Locate the cell with the specified text and output its (x, y) center coordinate. 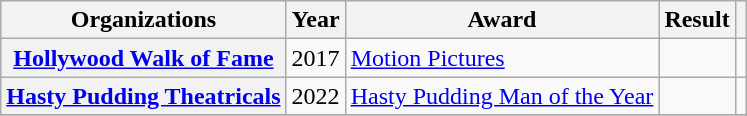
Motion Pictures (502, 58)
2022 (316, 96)
Hasty Pudding Theatricals (144, 96)
Organizations (144, 20)
Year (316, 20)
Result (697, 20)
2017 (316, 58)
Hasty Pudding Man of the Year (502, 96)
Award (502, 20)
Hollywood Walk of Fame (144, 58)
